Extract the (x, y) coordinate from the center of the cell holding the provided text.  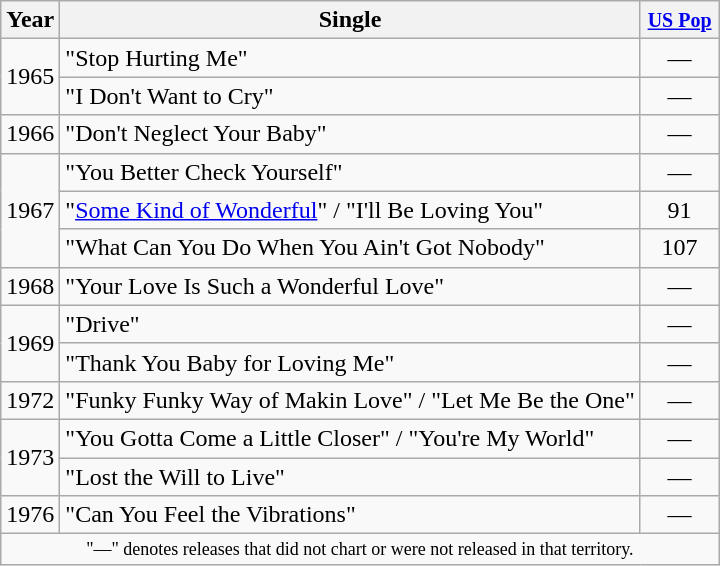
91 (680, 210)
"I Don't Want to Cry" (350, 96)
1972 (30, 400)
"Funky Funky Way of Makin Love" / "Let Me Be the One" (350, 400)
107 (680, 248)
1976 (30, 515)
"Drive" (350, 324)
1973 (30, 457)
"—" denotes releases that did not chart or were not released in that territory. (360, 550)
1965 (30, 77)
"What Can You Do When You Ain't Got Nobody" (350, 248)
"Lost the Will to Live" (350, 477)
Single (350, 20)
"Don't Neglect Your Baby" (350, 134)
1966 (30, 134)
US Pop (680, 20)
"Can You Feel the Vibrations" (350, 515)
Year (30, 20)
"Some Kind of Wonderful" / "I'll Be Loving You" (350, 210)
1969 (30, 343)
1967 (30, 210)
"Stop Hurting Me" (350, 58)
"Thank You Baby for Loving Me" (350, 362)
"You Better Check Yourself" (350, 172)
1968 (30, 286)
"Your Love Is Such a Wonderful Love" (350, 286)
"You Gotta Come a Little Closer" / "You're My World" (350, 438)
